Return (x, y) of the center of cell containing provided text 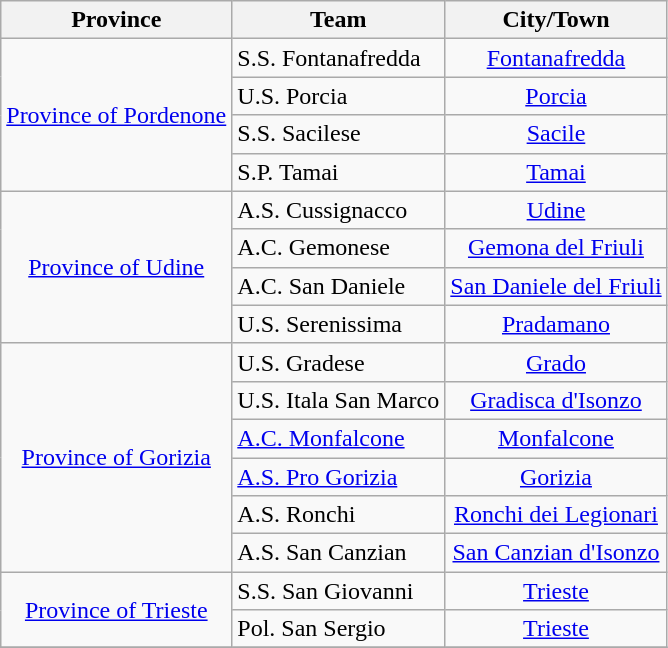
Tamai (556, 172)
Monfalcone (556, 438)
A.S. San Canzian (338, 553)
S.S. Fontanafredda (338, 58)
A.C. San Daniele (338, 286)
Porcia (556, 96)
A.C. Gemonese (338, 248)
Gorizia (556, 477)
Fontanafredda (556, 58)
Sacile (556, 134)
Ronchi dei Legionari (556, 515)
City/Town (556, 20)
San Canzian d'Isonzo (556, 553)
S.S. Sacilese (338, 134)
Province of Trieste (116, 610)
A.S. Cussignacco (338, 210)
A.S. Pro Gorizia (338, 477)
S.S. San Giovanni (338, 591)
Province of Pordenone (116, 115)
U.S. Gradese (338, 362)
A.S. Ronchi (338, 515)
Pradamano (556, 324)
S.P. Tamai (338, 172)
San Daniele del Friuli (556, 286)
Pol. San Sergio (338, 629)
Gemona del Friuli (556, 248)
Province (116, 20)
Province of Gorizia (116, 457)
U.S. Itala San Marco (338, 400)
A.C. Monfalcone (338, 438)
Udine (556, 210)
Team (338, 20)
Gradisca d'Isonzo (556, 400)
Grado (556, 362)
Province of Udine (116, 267)
U.S. Porcia (338, 96)
U.S. Serenissima (338, 324)
